Identify which cell holds the provided text, then report its (x, y) central coordinate. 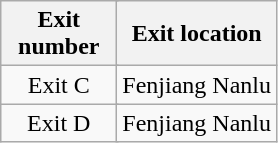
Exit D (59, 123)
Exit number (59, 34)
Exit C (59, 85)
Exit location (197, 34)
